Extract the [x, y] coordinate from the center of the cell holding the provided text.  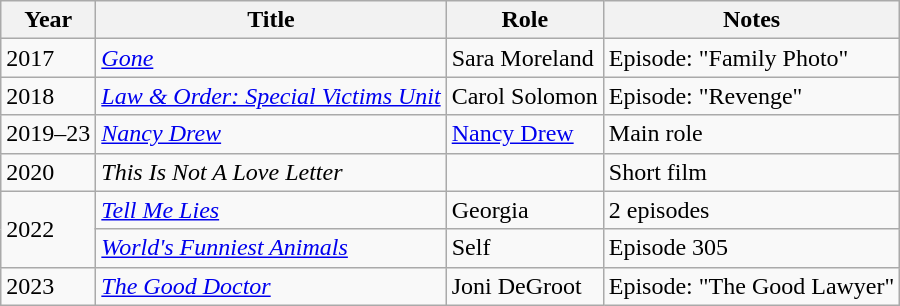
Episode: "Revenge" [752, 96]
Episode 305 [752, 248]
Self [524, 248]
Main role [752, 134]
2017 [48, 58]
2019–23 [48, 134]
Carol Solomon [524, 96]
The Good Doctor [271, 286]
Episode: "The Good Lawyer" [752, 286]
2023 [48, 286]
Year [48, 20]
Joni DeGroot [524, 286]
Georgia [524, 210]
2020 [48, 172]
Episode: "Family Photo" [752, 58]
Sara Moreland [524, 58]
Law & Order: Special Victims Unit [271, 96]
2022 [48, 229]
Tell Me Lies [271, 210]
Role [524, 20]
Notes [752, 20]
Short film [752, 172]
World's Funniest Animals [271, 248]
2018 [48, 96]
Title [271, 20]
Gone [271, 58]
2 episodes [752, 210]
This Is Not A Love Letter [271, 172]
